Extract the [x, y] coordinate from the center of the cell holding the provided text.  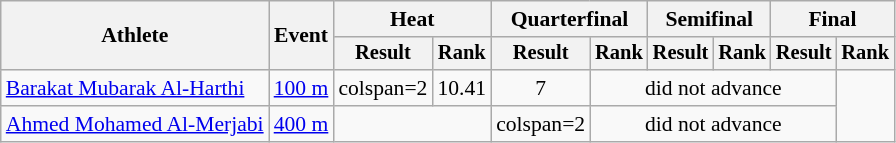
100 m [302, 88]
Semifinal [710, 19]
7 [540, 88]
400 m [302, 124]
Athlete [135, 36]
Barakat Mubarak Al-Harthi [135, 88]
Ahmed Mohamed Al-Merjabi [135, 124]
10.41 [462, 88]
Quarterfinal [570, 19]
Final [832, 19]
Event [302, 36]
Heat [412, 19]
